Scan for the cell matching the given text and deliver its (x, y) coordinate at center. 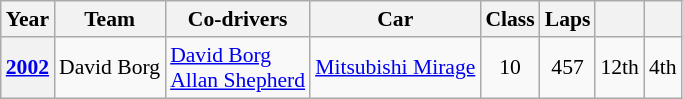
4th (663, 68)
Class (510, 19)
2002 (28, 68)
12th (620, 68)
David Borg (110, 68)
Team (110, 19)
David Borg Allan Shepherd (238, 68)
10 (510, 68)
457 (568, 68)
Laps (568, 19)
Car (395, 19)
Mitsubishi Mirage (395, 68)
Year (28, 19)
Co-drivers (238, 19)
